Return (X, Y) of the center of cell containing provided text 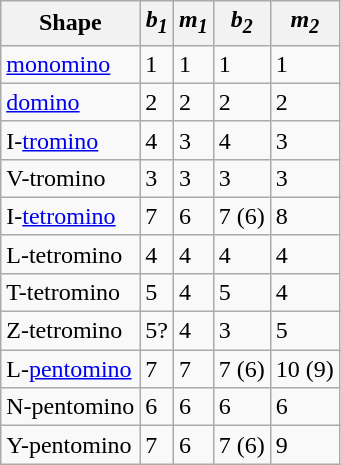
m1 (194, 23)
9 (304, 445)
m2 (304, 23)
5? (157, 331)
domino (70, 102)
Y-pentomino (70, 445)
10 (9) (304, 369)
I-tromino (70, 140)
I-tetromino (70, 216)
monomino (70, 64)
L-pentomino (70, 369)
N-pentomino (70, 407)
8 (304, 216)
V-tromino (70, 178)
L-tetromino (70, 254)
b1 (157, 23)
Shape (70, 23)
Z-tetromino (70, 331)
b2 (242, 23)
T-tetromino (70, 292)
